Detect which cell encompasses the target text, then output its [x, y] center coordinate. 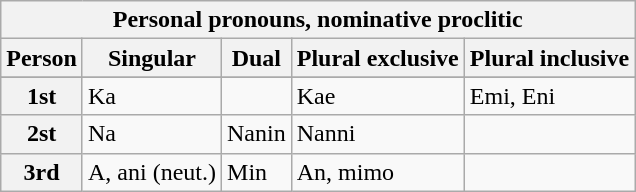
Person [42, 58]
Plural exclusive [378, 58]
Min [257, 172]
1st [42, 96]
Nanin [257, 134]
Nanni [378, 134]
Kae [378, 96]
3rd [42, 172]
Na [152, 134]
Singular [152, 58]
Ka [152, 96]
An, mimo [378, 172]
Plural inclusive [549, 58]
Personal pronouns, nominative proclitic [318, 20]
Dual [257, 58]
2st [42, 134]
A, ani (neut.) [152, 172]
Emi, Eni [549, 96]
